Capture the cell that displays the provided text and extract its [x, y] central coordinate. 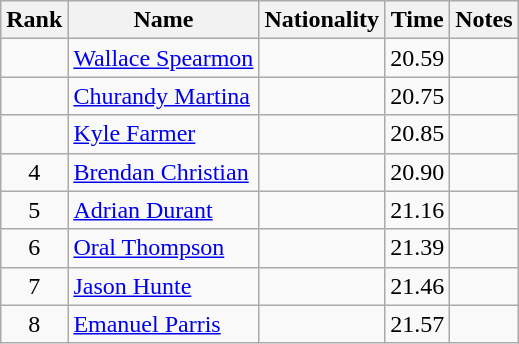
Nationality [322, 20]
7 [34, 286]
20.85 [418, 134]
Oral Thompson [164, 248]
8 [34, 324]
21.57 [418, 324]
5 [34, 210]
Notes [484, 20]
Time [418, 20]
4 [34, 172]
20.90 [418, 172]
21.39 [418, 248]
Emanuel Parris [164, 324]
6 [34, 248]
21.16 [418, 210]
21.46 [418, 286]
20.59 [418, 58]
Adrian Durant [164, 210]
20.75 [418, 96]
Jason Hunte [164, 286]
Rank [34, 20]
Wallace Spearmon [164, 58]
Churandy Martina [164, 96]
Name [164, 20]
Brendan Christian [164, 172]
Kyle Farmer [164, 134]
